Detect which cell encompasses the target text, then output its [x, y] center coordinate. 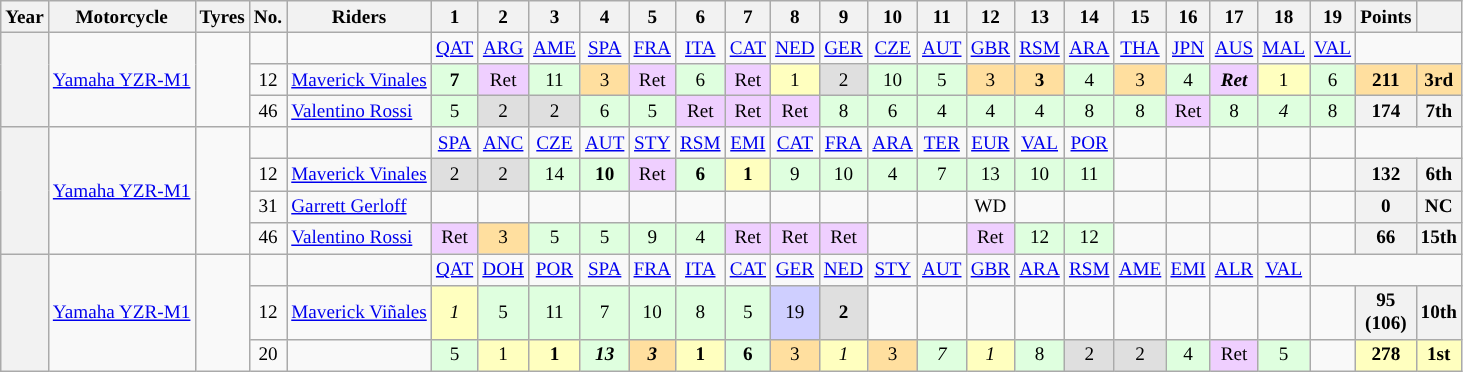
15th [1438, 238]
Riders [360, 17]
Garrett Gerloff [360, 206]
JPN [1188, 48]
THA [1140, 48]
Points [1386, 17]
16 [1188, 17]
132 [1386, 175]
No. [268, 17]
1st [1438, 355]
6th [1438, 175]
TER [942, 143]
211 [1386, 80]
66 [1386, 238]
ARG [504, 48]
Maverick Viñales [360, 312]
174 [1386, 111]
EUR [990, 143]
NC [1438, 206]
17 [1234, 17]
7th [1438, 111]
DOH [504, 270]
10th [1438, 312]
0 [1386, 206]
20 [268, 355]
31 [268, 206]
Motorcycle [122, 17]
15 [1140, 17]
Tyres [222, 17]
95(106) [1386, 312]
WD [990, 206]
ALR [1234, 270]
Year [25, 17]
ANC [504, 143]
AUS [1234, 48]
278 [1386, 355]
18 [1284, 17]
3rd [1438, 80]
MAL [1284, 48]
